Return (x, y) of the center of cell containing provided text 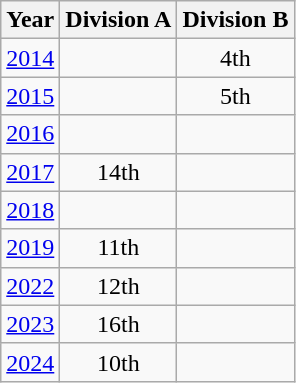
Division A (118, 20)
11th (118, 248)
2015 (30, 96)
Year (30, 20)
16th (118, 324)
12th (118, 286)
2022 (30, 286)
4th (236, 58)
2019 (30, 248)
10th (118, 362)
2017 (30, 172)
Division B (236, 20)
2023 (30, 324)
2014 (30, 58)
2024 (30, 362)
14th (118, 172)
2016 (30, 134)
5th (236, 96)
2018 (30, 210)
